Pinpoint the cell where the given text exists, returning its [X, Y] midpoint coordinate. 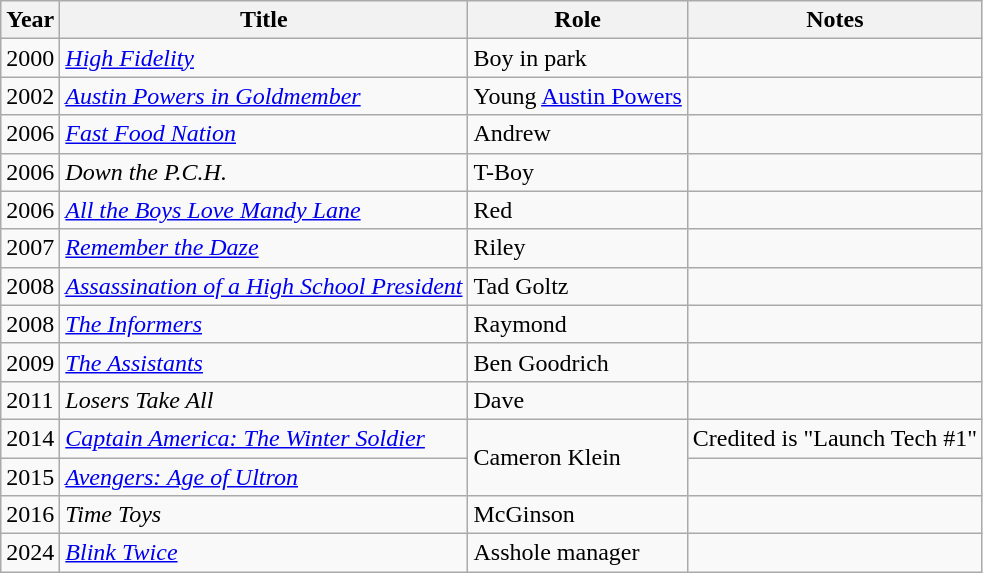
Notes [834, 20]
2024 [30, 553]
2011 [30, 400]
2000 [30, 58]
Blink Twice [264, 553]
Tad Goltz [578, 286]
2014 [30, 438]
Ben Goodrich [578, 362]
Cameron Klein [578, 457]
Down the P.C.H. [264, 172]
Captain America: The Winter Soldier [264, 438]
Remember the Daze [264, 248]
2009 [30, 362]
Assassination of a High School President [264, 286]
Avengers: Age of Ultron [264, 477]
High Fidelity [264, 58]
Time Toys [264, 515]
Red [578, 210]
McGinson [578, 515]
Fast Food Nation [264, 134]
Title [264, 20]
Austin Powers in Goldmember [264, 96]
Raymond [578, 324]
T-Boy [578, 172]
Asshole manager [578, 553]
Andrew [578, 134]
2016 [30, 515]
All the Boys Love Mandy Lane [264, 210]
The Informers [264, 324]
Role [578, 20]
2002 [30, 96]
Dave [578, 400]
Year [30, 20]
2015 [30, 477]
Young Austin Powers [578, 96]
Riley [578, 248]
Losers Take All [264, 400]
Boy in park [578, 58]
Credited is "Launch Tech #1" [834, 438]
The Assistants [264, 362]
2007 [30, 248]
